Pinpoint the cell where the given text exists, returning its [x, y] midpoint coordinate. 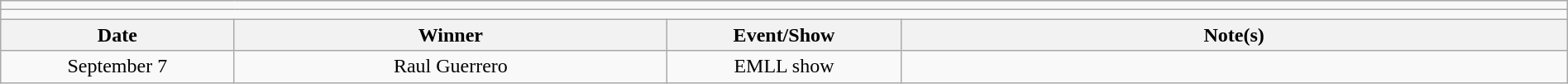
September 7 [117, 67]
Note(s) [1234, 35]
EMLL show [784, 67]
Winner [451, 35]
Date [117, 35]
Raul Guerrero [451, 67]
Event/Show [784, 35]
